Search for the cell housing the specified text and yield its [x, y] center coordinate. 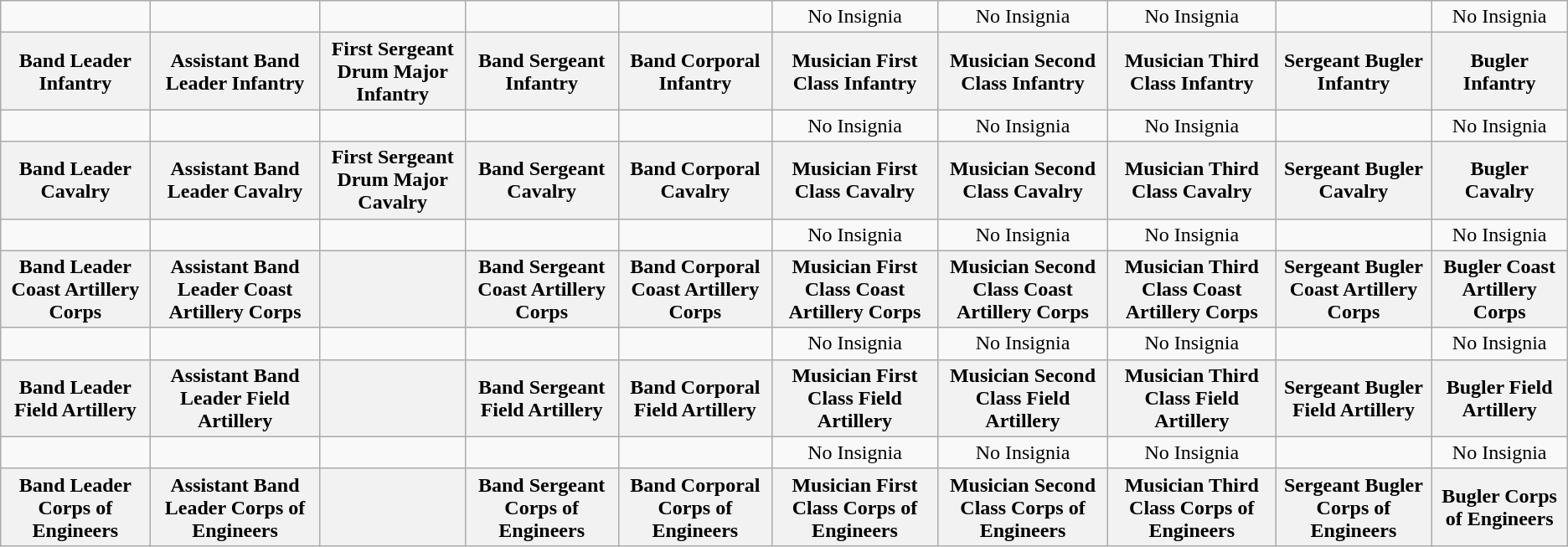
Band Sergeant Infantry [541, 71]
Musician Third Class Infantry [1192, 71]
Assistant Band Leader Cavalry [235, 180]
Band Leader Field Artillery [75, 398]
Bugler Cavalry [1499, 180]
Band Sergeant Cavalry [541, 180]
Bugler Infantry [1499, 71]
Sergeant Bugler Corps of Engineers [1354, 507]
Musician First Class Field Artillery [855, 398]
First Sergeant Drum Major Cavalry [392, 180]
Assistant Band Leader Coast Artillery Corps [235, 289]
First Sergeant Drum Major Infantry [392, 71]
Sergeant Bugler Cavalry [1354, 180]
Musician First Class Corps of Engineers [855, 507]
Band Corporal Corps of Engineers [695, 507]
Band Corporal Infantry [695, 71]
Band Corporal Coast Artillery Corps [695, 289]
Musician Second Class Field Artillery [1023, 398]
Bugler Coast Artillery Corps [1499, 289]
Musician Third Class Coast Artillery Corps [1192, 289]
Sergeant Bugler Coast Artillery Corps [1354, 289]
Band Sergeant Corps of Engineers [541, 507]
Musician Third Class Cavalry [1192, 180]
Band Sergeant Coast Artillery Corps [541, 289]
Musician First Class Cavalry [855, 180]
Bugler Field Artillery [1499, 398]
Musician Second Class Infantry [1023, 71]
Assistant Band Leader Infantry [235, 71]
Musician Second Class Coast Artillery Corps [1023, 289]
Band Leader Cavalry [75, 180]
Assistant Band Leader Field Artillery [235, 398]
Bugler Corps of Engineers [1499, 507]
Musician First Class Infantry [855, 71]
Band Leader Infantry [75, 71]
Musician Third Class Corps of Engineers [1192, 507]
Musician Second Class Corps of Engineers [1023, 507]
Sergeant Bugler Infantry [1354, 71]
Band Corporal Cavalry [695, 180]
Musician Second Class Cavalry [1023, 180]
Band Sergeant Field Artillery [541, 398]
Band Corporal Field Artillery [695, 398]
Assistant Band Leader Corps of Engineers [235, 507]
Band Leader Corps of Engineers [75, 507]
Band Leader Coast Artillery Corps [75, 289]
Sergeant Bugler Field Artillery [1354, 398]
Musician Third Class Field Artillery [1192, 398]
Musician First Class Coast Artillery Corps [855, 289]
